Return (x, y) of the center of cell containing provided text 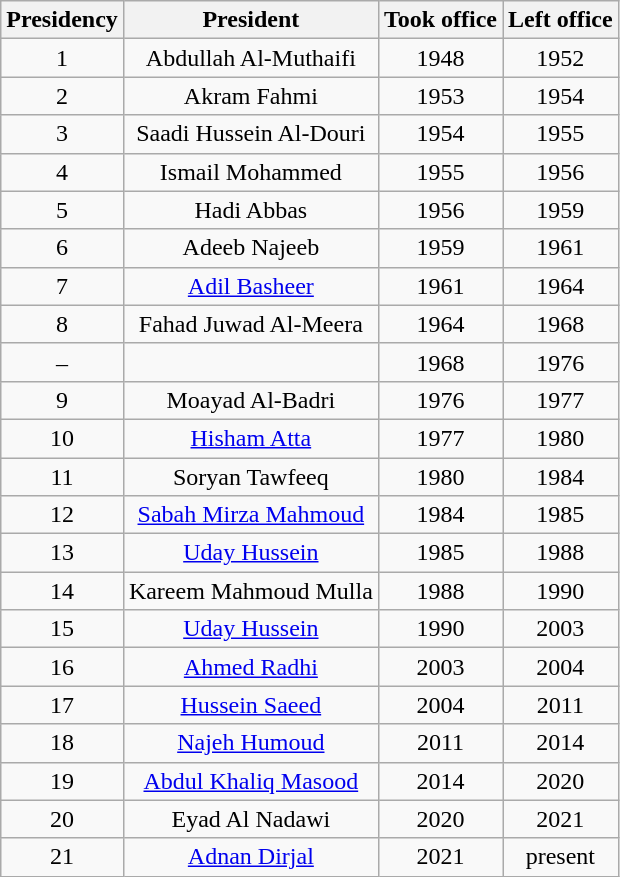
Hadi Abbas (250, 210)
18 (62, 743)
5 (62, 210)
Najeh Humoud (250, 743)
present (561, 857)
10 (62, 438)
Fahad Juwad Al-Meera (250, 324)
Soryan Tawfeeq (250, 477)
3 (62, 134)
Eyad Al Nadawi (250, 819)
Saadi Hussein Al-Douri (250, 134)
Hisham Atta (250, 438)
Hussein Saeed (250, 705)
Akram Fahmi (250, 96)
Moayad Al-Badri (250, 400)
Presidency (62, 20)
Kareem Mahmoud Mulla (250, 591)
21 (62, 857)
2 (62, 96)
Abdullah Al-Muthaifi (250, 58)
8 (62, 324)
12 (62, 515)
4 (62, 172)
1948 (440, 58)
6 (62, 248)
Ismail Mohammed (250, 172)
Sabah Mirza Mahmoud (250, 515)
16 (62, 667)
14 (62, 591)
7 (62, 286)
1953 (440, 96)
13 (62, 553)
Abdul Khaliq Masood (250, 781)
Ahmed Radhi (250, 667)
11 (62, 477)
Adnan Dirjal (250, 857)
1952 (561, 58)
1 (62, 58)
President (250, 20)
9 (62, 400)
15 (62, 629)
Took office (440, 20)
Adil Basheer (250, 286)
Adeeb Najeeb (250, 248)
17 (62, 705)
20 (62, 819)
– (62, 362)
Left office (561, 20)
19 (62, 781)
